Detect which cell encompasses the target text, then output its [x, y] center coordinate. 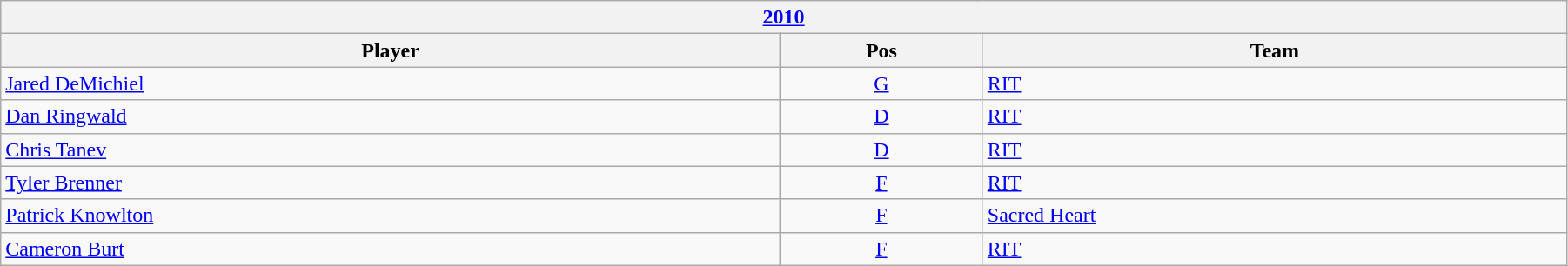
Jared DeMichiel [391, 83]
Pos [881, 50]
Player [391, 50]
Cameron Burt [391, 249]
Team [1274, 50]
Dan Ringwald [391, 116]
2010 [784, 17]
Tyler Brenner [391, 183]
Chris Tanev [391, 150]
G [881, 83]
Sacred Heart [1274, 216]
Patrick Knowlton [391, 216]
